Detect which cell encompasses the target text, then output its [x, y] center coordinate. 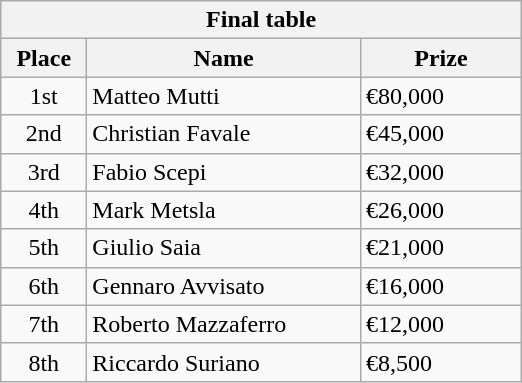
5th [44, 248]
€26,000 [440, 210]
3rd [44, 172]
2nd [44, 134]
€21,000 [440, 248]
€45,000 [440, 134]
€8,500 [440, 362]
7th [44, 324]
Christian Favale [224, 134]
Roberto Mazzaferro [224, 324]
€32,000 [440, 172]
Gennaro Avvisato [224, 286]
Matteo Mutti [224, 96]
Mark Metsla [224, 210]
Fabio Scepi [224, 172]
Place [44, 58]
Prize [440, 58]
1st [44, 96]
€80,000 [440, 96]
6th [44, 286]
€12,000 [440, 324]
Giulio Saia [224, 248]
8th [44, 362]
Riccardo Suriano [224, 362]
Name [224, 58]
Final table [262, 20]
4th [44, 210]
€16,000 [440, 286]
